Return the [X, Y] coordinate for the center point of the cell that contains the specified text.  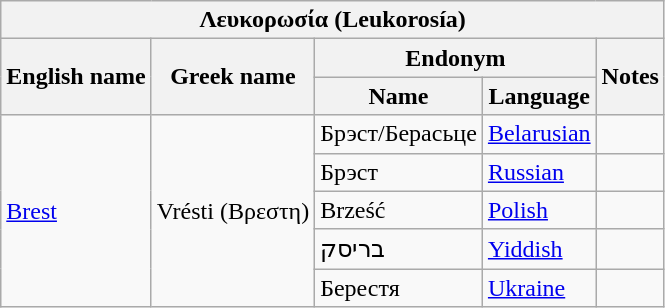
Brest [76, 211]
Brześć [399, 210]
Notes [630, 77]
Greek name [232, 77]
Language [539, 96]
בריסק [399, 249]
Endonym [456, 58]
Брэст [399, 172]
Polish [539, 210]
Ukraine [539, 288]
Name [399, 96]
English name [76, 77]
Belarusian [539, 134]
Берестя [399, 288]
Λευκορωσία (Leukorosía) [333, 20]
Russian [539, 172]
Yiddish [539, 249]
Брэст/Берасьце [399, 134]
Vrésti (Βρεστη) [232, 211]
